Provide the (x, y) coordinate of the cell's center where the given text is located.  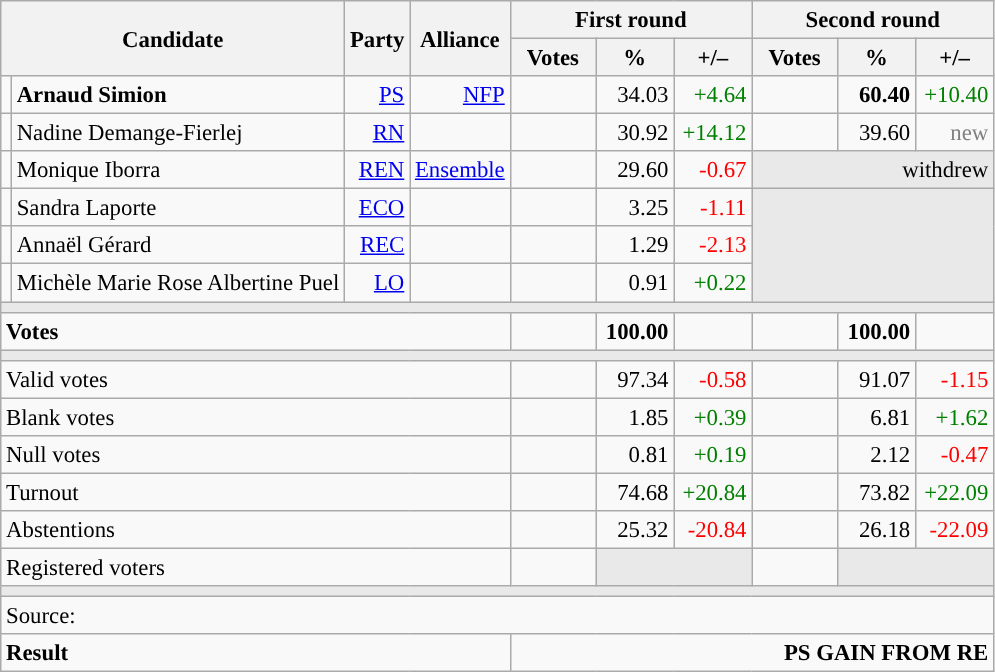
+22.09 (954, 492)
Source: (498, 616)
LO (378, 283)
Ensemble (460, 170)
Null votes (256, 455)
Monique Iborra (178, 170)
+0.19 (713, 455)
Party (378, 38)
60.40 (876, 95)
30.92 (635, 133)
-1.15 (954, 379)
ECO (378, 208)
74.68 (635, 492)
+20.84 (713, 492)
-0.58 (713, 379)
+4.64 (713, 95)
PS GAIN FROM RE (752, 653)
26.18 (876, 530)
1.29 (635, 245)
First round (631, 20)
73.82 (876, 492)
0.91 (635, 283)
+14.12 (713, 133)
RN (378, 133)
REC (378, 245)
3.25 (635, 208)
Turnout (256, 492)
-0.47 (954, 455)
Nadine Demange-Fierlej (178, 133)
25.32 (635, 530)
39.60 (876, 133)
-2.13 (713, 245)
Michèle Marie Rose Albertine Puel (178, 283)
1.85 (635, 417)
Result (256, 653)
6.81 (876, 417)
+10.40 (954, 95)
Alliance (460, 38)
+0.22 (713, 283)
new (954, 133)
-22.09 (954, 530)
-20.84 (713, 530)
34.03 (635, 95)
Sandra Laporte (178, 208)
97.34 (635, 379)
Candidate (173, 38)
Second round (873, 20)
NFP (460, 95)
Valid votes (256, 379)
Registered voters (256, 567)
withdrew (873, 170)
REN (378, 170)
Arnaud Simion (178, 95)
29.60 (635, 170)
2.12 (876, 455)
PS (378, 95)
Blank votes (256, 417)
0.81 (635, 455)
91.07 (876, 379)
Abstentions (256, 530)
-0.67 (713, 170)
+0.39 (713, 417)
Annaël Gérard (178, 245)
+1.62 (954, 417)
-1.11 (713, 208)
